For the text-containing cell, return its midpoint in [x, y] coordinate format. 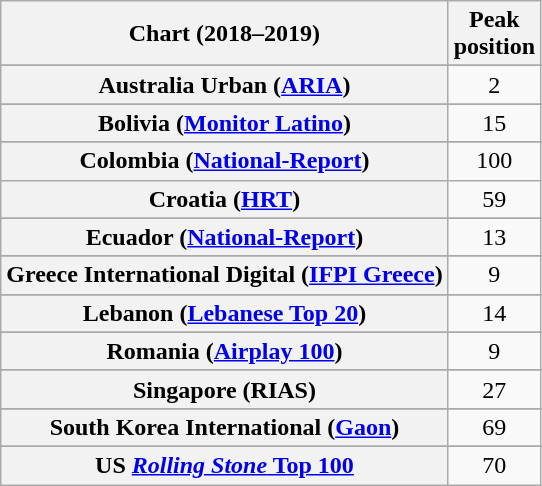
27 [494, 389]
70 [494, 465]
59 [494, 199]
Chart (2018–2019) [224, 34]
Ecuador (National-Report) [224, 237]
Romania (Airplay 100) [224, 351]
Singapore (RIAS) [224, 389]
Lebanon (Lebanese Top 20) [224, 313]
Bolivia (Monitor Latino) [224, 123]
Australia Urban (ARIA) [224, 85]
South Korea International (Gaon) [224, 427]
69 [494, 427]
15 [494, 123]
13 [494, 237]
14 [494, 313]
Peakposition [494, 34]
Colombia (National-Report) [224, 161]
2 [494, 85]
100 [494, 161]
Croatia (HRT) [224, 199]
US Rolling Stone Top 100 [224, 465]
Greece International Digital (IFPI Greece) [224, 275]
